Output the (x, y) coordinate of the center of the cell containing the given text.  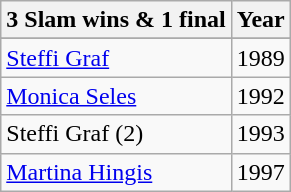
1992 (260, 96)
1989 (260, 58)
Year (260, 20)
Steffi Graf (116, 58)
Martina Hingis (116, 172)
1993 (260, 134)
1997 (260, 172)
Monica Seles (116, 96)
Steffi Graf (2) (116, 134)
3 Slam wins & 1 final (116, 20)
